Provide the (X, Y) coordinate of the cell's center where the given text is located.  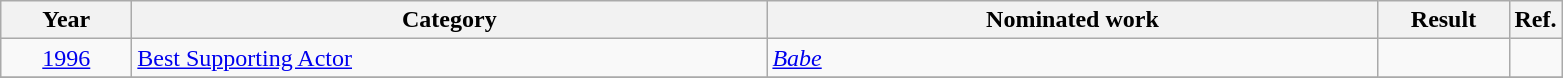
Result (1444, 20)
Babe (1072, 58)
Year (66, 20)
Nominated work (1072, 20)
Ref. (1536, 20)
1996 (66, 58)
Category (450, 20)
Best Supporting Actor (450, 58)
